For the text-containing cell, return its midpoint in [X, Y] coordinate format. 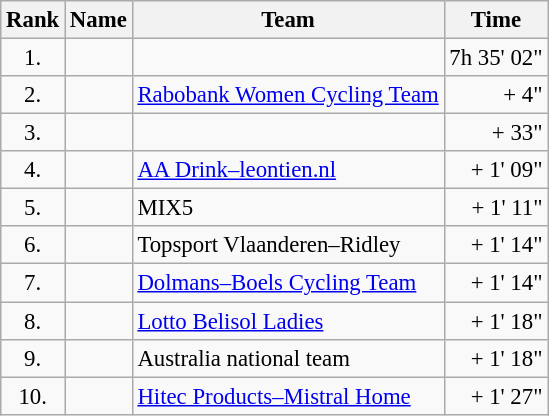
1. [33, 58]
Rabobank Women Cycling Team [288, 95]
9. [33, 358]
AA Drink–leontien.nl [288, 170]
Hitec Products–Mistral Home [288, 396]
Team [288, 20]
+ 1' 09" [496, 170]
3. [33, 133]
7h 35' 02" [496, 58]
Time [496, 20]
Australia national team [288, 358]
+ 4" [496, 95]
+ 1' 11" [496, 208]
8. [33, 321]
6. [33, 245]
Topsport Vlaanderen–Ridley [288, 245]
MIX5 [288, 208]
Lotto Belisol Ladies [288, 321]
4. [33, 170]
Rank [33, 20]
5. [33, 208]
10. [33, 396]
7. [33, 283]
2. [33, 95]
+ 1' 27" [496, 396]
+ 33" [496, 133]
Dolmans–Boels Cycling Team [288, 283]
Name [99, 20]
